Find where the given text appears and provide that cell's center as [X, Y] coordinate. 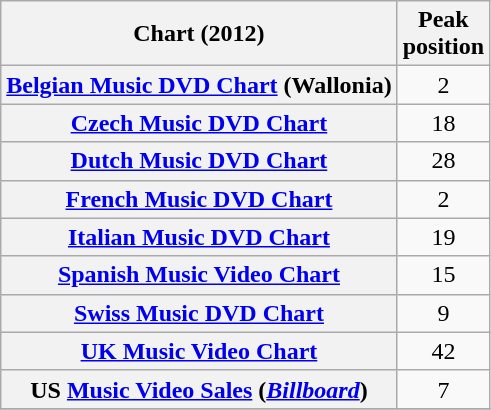
19 [443, 237]
Dutch Music DVD Chart [199, 161]
7 [443, 389]
Chart (2012) [199, 34]
French Music DVD Chart [199, 199]
Belgian Music DVD Chart (Wallonia) [199, 85]
UK Music Video Chart [199, 351]
Czech Music DVD Chart [199, 123]
9 [443, 313]
28 [443, 161]
Swiss Music DVD Chart [199, 313]
15 [443, 275]
US Music Video Sales (Billboard) [199, 389]
18 [443, 123]
Peakposition [443, 34]
Spanish Music Video Chart [199, 275]
Italian Music DVD Chart [199, 237]
42 [443, 351]
